Return (X, Y) of the center of cell containing provided text 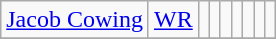
WR (173, 20)
Jacob Cowing (75, 20)
